From the cell containing the given text, extract its center point as [X, Y] coordinate. 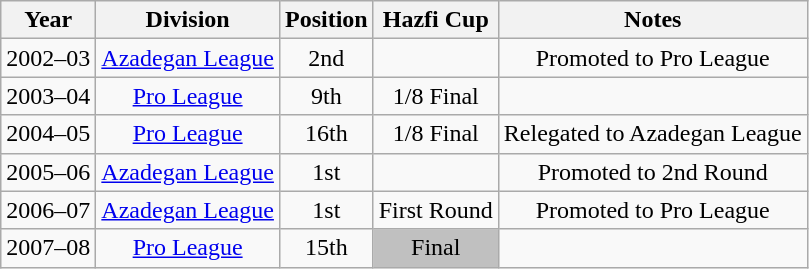
16th [326, 134]
2005–06 [48, 172]
2003–04 [48, 96]
Hazfi Cup [436, 20]
Year [48, 20]
9th [326, 96]
First Round [436, 210]
2006–07 [48, 210]
2nd [326, 58]
2002–03 [48, 58]
Final [436, 248]
Division [188, 20]
2004–05 [48, 134]
Promoted to 2nd Round [652, 172]
Relegated to Azadegan League [652, 134]
Position [326, 20]
2007–08 [48, 248]
Notes [652, 20]
15th [326, 248]
